Provide the [x, y] coordinate of the cell's center where the given text is located.  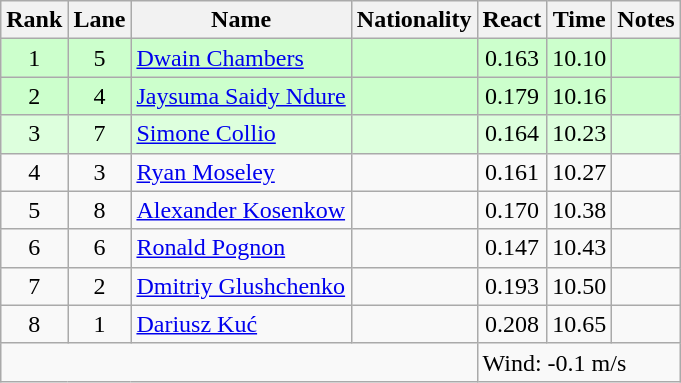
0.161 [512, 172]
0.147 [512, 248]
Alexander Kosenkow [241, 210]
Ronald Pognon [241, 248]
10.23 [580, 134]
Simone Collio [241, 134]
10.10 [580, 58]
React [512, 20]
10.27 [580, 172]
Dwain Chambers [241, 58]
10.50 [580, 286]
10.65 [580, 324]
0.164 [512, 134]
10.16 [580, 96]
Lane [100, 20]
Time [580, 20]
Name [241, 20]
0.208 [512, 324]
Jaysuma Saidy Ndure [241, 96]
10.38 [580, 210]
Wind: -0.1 m/s [578, 362]
Dmitriy Glushchenko [241, 286]
Ryan Moseley [241, 172]
0.170 [512, 210]
Dariusz Kuć [241, 324]
0.179 [512, 96]
0.193 [512, 286]
0.163 [512, 58]
Nationality [414, 20]
Rank [34, 20]
Notes [646, 20]
10.43 [580, 248]
